Search for the cell housing the specified text and yield its [x, y] center coordinate. 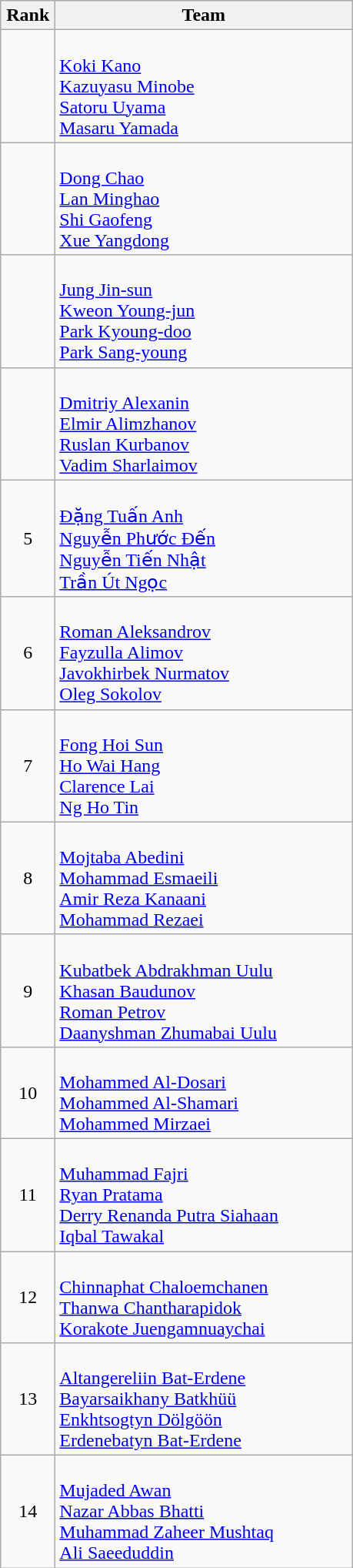
6 [28, 653]
8 [28, 878]
13 [28, 1399]
Altangereliin Bat-ErdeneBayarsaikhany BatkhüüEnkhtsogtyn DölgöönErdenebatyn Bat-Erdene [204, 1399]
Rank [28, 15]
Dong ChaoLan MinghaoShi GaofengXue Yangdong [204, 199]
Đặng Tuấn AnhNguyễn Phước ĐếnNguyễn Tiến NhậtTrần Út Ngọc [204, 538]
Dmitriy AlexaninElmir AlimzhanovRuslan KurbanovVadim Sharlaimov [204, 424]
5 [28, 538]
11 [28, 1194]
Fong Hoi SunHo Wai HangClarence LaiNg Ho Tin [204, 766]
Mojtaba AbediniMohammad EsmaeiliAmir Reza KanaaniMohammad Rezaei [204, 878]
Roman AleksandrovFayzulla AlimovJavokhirbek NurmatovOleg Sokolov [204, 653]
Kubatbek Abdrakhman UuluKhasan BaudunovRoman PetrovDaanyshman Zhumabai Uulu [204, 990]
Mohammed Al-DosariMohammed Al-ShamariMohammed Mirzaei [204, 1092]
Chinnaphat ChaloemchanenThanwa ChantharapidokKorakote Juengamnuaychai [204, 1297]
Mujaded AwanNazar Abbas BhattiMuhammad Zaheer MushtaqAli Saeeduddin [204, 1512]
Jung Jin-sunKweon Young-junPark Kyoung-dooPark Sang-young [204, 311]
7 [28, 766]
9 [28, 990]
Team [204, 15]
Muhammad FajriRyan PratamaDerry Renanda Putra SiahaanIqbal Tawakal [204, 1194]
10 [28, 1092]
12 [28, 1297]
Koki KanoKazuyasu MinobeSatoru UyamaMasaru Yamada [204, 86]
14 [28, 1512]
